Locate the cell with the specified text and output its (X, Y) center coordinate. 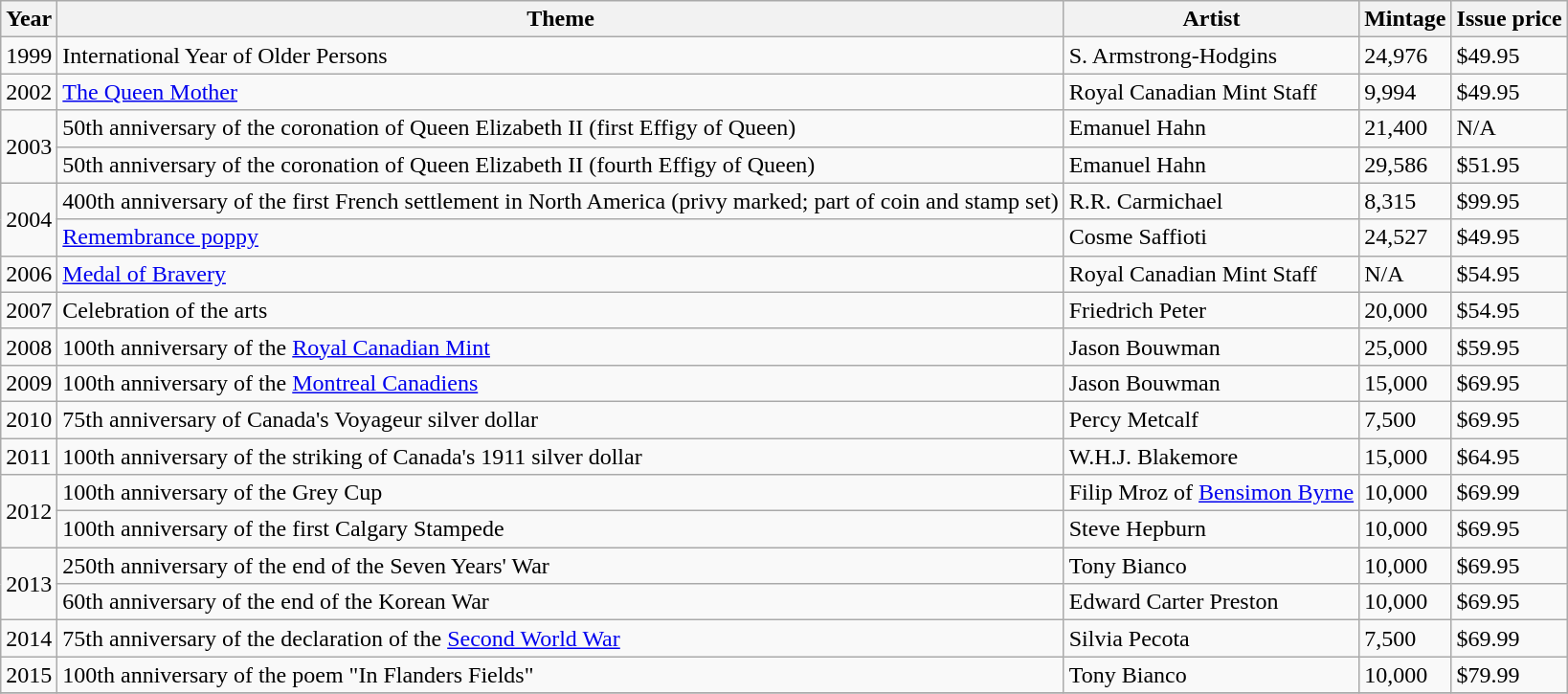
2004 (29, 219)
60th anniversary of the end of the Korean War (561, 602)
W.H.J. Blakemore (1211, 457)
Edward Carter Preston (1211, 602)
50th anniversary of the coronation of Queen Elizabeth II (fourth Effigy of Queen) (561, 165)
20,000 (1405, 310)
100th anniversary of the striking of Canada's 1911 silver dollar (561, 457)
100th anniversary of the poem "In Flanders Fields" (561, 675)
Percy Metcalf (1211, 419)
24,527 (1405, 237)
The Queen Mother (561, 92)
400th anniversary of the first French settlement in North America (privy marked; part of coin and stamp set) (561, 201)
International Year of Older Persons (561, 56)
2009 (29, 383)
Year (29, 19)
$59.95 (1509, 347)
Theme (561, 19)
100th anniversary of the first Calgary Stampede (561, 529)
100th anniversary of the Grey Cup (561, 493)
9,994 (1405, 92)
2002 (29, 92)
29,586 (1405, 165)
Friedrich Peter (1211, 310)
2012 (29, 511)
1999 (29, 56)
75th anniversary of Canada's Voyageur silver dollar (561, 419)
2013 (29, 584)
Celebration of the arts (561, 310)
R.R. Carmichael (1211, 201)
2007 (29, 310)
Silvia Pecota (1211, 638)
24,976 (1405, 56)
250th anniversary of the end of the Seven Years' War (561, 566)
Filip Mroz of Bensimon Byrne (1211, 493)
21,400 (1405, 128)
Remembrance poppy (561, 237)
100th anniversary of the Royal Canadian Mint (561, 347)
$99.95 (1509, 201)
8,315 (1405, 201)
S. Armstrong-Hodgins (1211, 56)
2011 (29, 457)
2010 (29, 419)
$51.95 (1509, 165)
Cosme Saffioti (1211, 237)
50th anniversary of the coronation of Queen Elizabeth II (first Effigy of Queen) (561, 128)
2014 (29, 638)
2003 (29, 146)
Steve Hepburn (1211, 529)
2006 (29, 274)
$79.99 (1509, 675)
Mintage (1405, 19)
25,000 (1405, 347)
75th anniversary of the declaration of the Second World War (561, 638)
2008 (29, 347)
Medal of Bravery (561, 274)
Issue price (1509, 19)
100th anniversary of the Montreal Canadiens (561, 383)
$64.95 (1509, 457)
Artist (1211, 19)
2015 (29, 675)
